Detect which cell encompasses the target text, then output its [x, y] center coordinate. 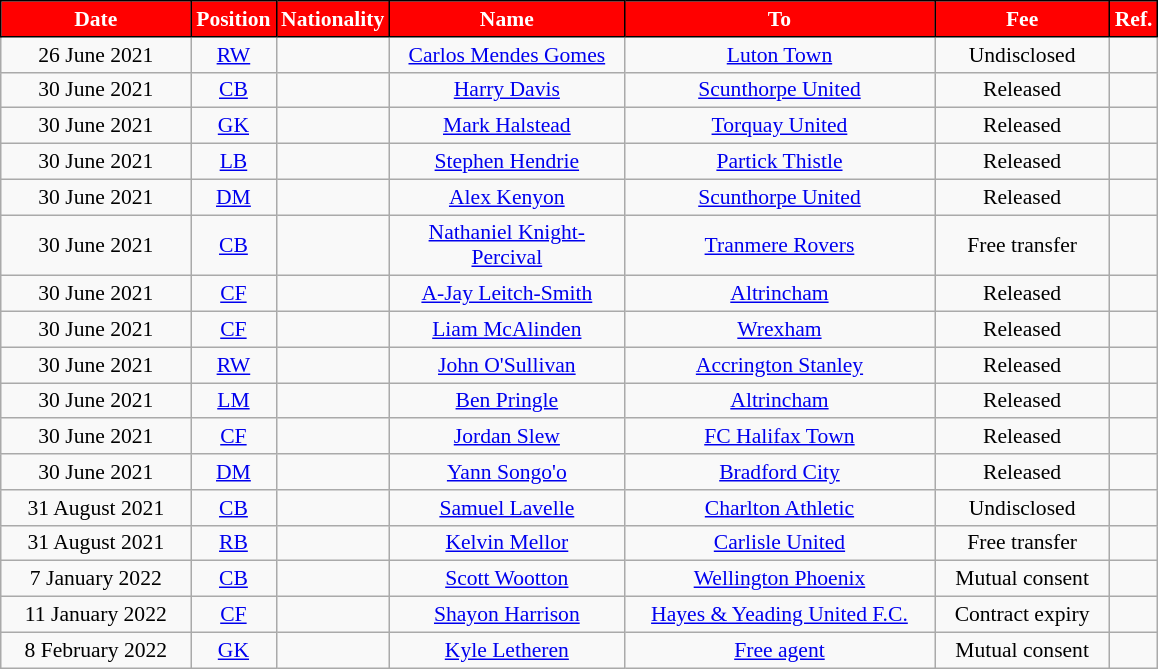
7 January 2022 [96, 579]
Accrington Stanley [779, 365]
Yann Songo'o [506, 472]
FC Halifax Town [779, 437]
Shayon Harrison [506, 615]
Contract expiry [1022, 615]
Ref. [1134, 19]
Fee [1022, 19]
Position [234, 19]
Samuel Lavelle [506, 508]
Kelvin Mellor [506, 543]
26 June 2021 [96, 55]
Kyle Letheren [506, 650]
Free agent [779, 650]
Torquay United [779, 126]
Wellington Phoenix [779, 579]
Date [96, 19]
Nationality [332, 19]
Stephen Hendrie [506, 162]
RB [234, 543]
8 February 2022 [96, 650]
Nathaniel Knight-Percival [506, 246]
A-Jay Leitch-Smith [506, 294]
Name [506, 19]
Carlos Mendes Gomes [506, 55]
Wrexham [779, 330]
11 January 2022 [96, 615]
Jordan Slew [506, 437]
Carlisle United [779, 543]
Luton Town [779, 55]
LM [234, 401]
Charlton Athletic [779, 508]
Ben Pringle [506, 401]
Liam McAlinden [506, 330]
Bradford City [779, 472]
LB [234, 162]
Mark Halstead [506, 126]
Alex Kenyon [506, 197]
Tranmere Rovers [779, 246]
Hayes & Yeading United F.C. [779, 615]
Scott Wootton [506, 579]
Harry Davis [506, 90]
To [779, 19]
John O'Sullivan [506, 365]
Partick Thistle [779, 162]
